Capture the cell that displays the provided text and extract its [x, y] central coordinate. 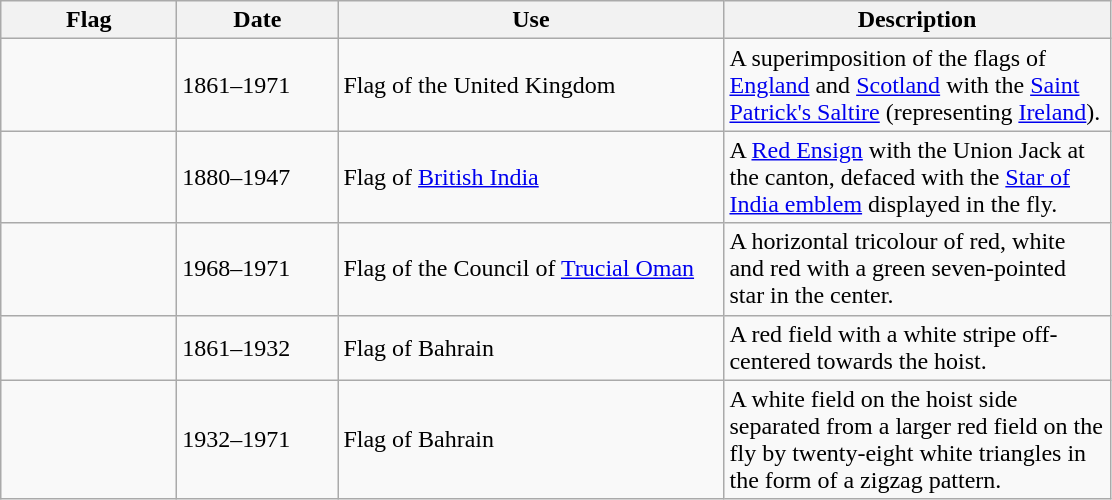
1880–1947 [258, 177]
A superimposition of the flags of England and Scotland with the Saint Patrick's Saltire (representing Ireland). [917, 85]
Flag of British India [531, 177]
1861–1932 [258, 348]
A red field with a white stripe off-centered towards the hoist. [917, 348]
Flag [89, 20]
Flag of the United Kingdom [531, 85]
A Red Ensign with the Union Jack at the canton, defaced with the Star of India emblem displayed in the fly. [917, 177]
Use [531, 20]
A horizontal tricolour of red, white and red with a green seven-pointed star in the center. [917, 269]
1861–1971 [258, 85]
Flag of the Council of Trucial Oman [531, 269]
1932–1971 [258, 440]
Date [258, 20]
Description [917, 20]
A white field on the hoist side separated from a larger red field on the fly by twenty-eight white triangles in the form of a zigzag pattern. [917, 440]
1968–1971 [258, 269]
